Identify which cell holds the provided text, then report its [X, Y] central coordinate. 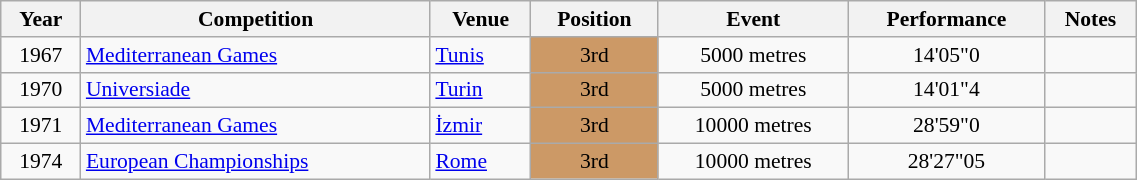
Performance [946, 19]
Position [594, 19]
Tunis [480, 55]
Event [754, 19]
1974 [41, 162]
Universiade [256, 90]
Rome [480, 162]
28'59"0 [946, 126]
1971 [41, 126]
Venue [480, 19]
28'27"05 [946, 162]
1967 [41, 55]
14'05"0 [946, 55]
14'01"4 [946, 90]
Competition [256, 19]
Year [41, 19]
1970 [41, 90]
European Championships [256, 162]
Turin [480, 90]
Notes [1090, 19]
İzmir [480, 126]
